Locate the cell with the specified text and output its [x, y] center coordinate. 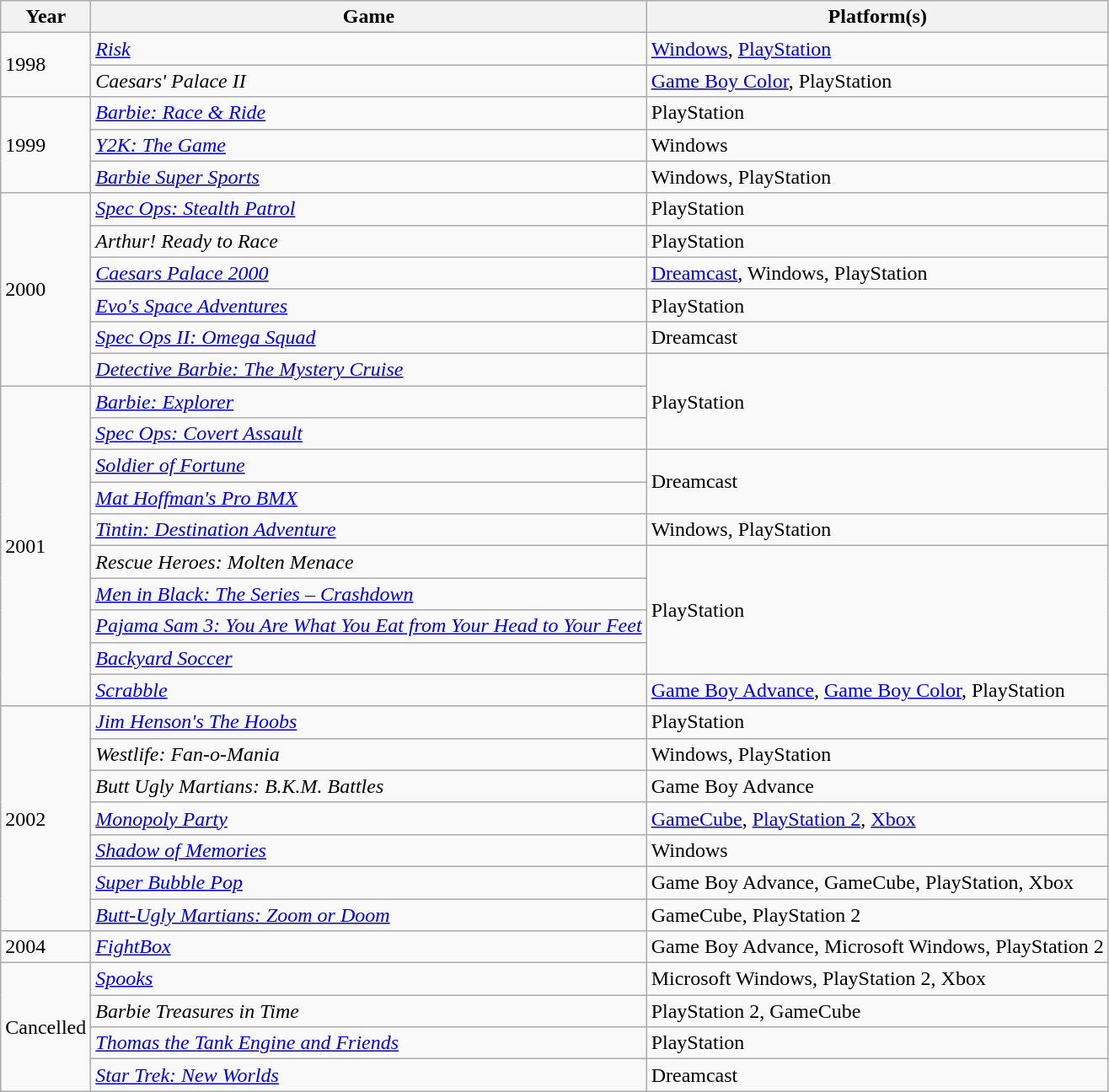
Mat Hoffman's Pro BMX [369, 498]
Barbie: Explorer [369, 402]
1999 [46, 145]
Rescue Heroes: Molten Menace [369, 562]
Game Boy Advance, Microsoft Windows, PlayStation 2 [877, 947]
Platform(s) [877, 17]
Caesars Palace 2000 [369, 273]
FightBox [369, 947]
Game Boy Advance [877, 786]
Game Boy Color, PlayStation [877, 81]
Y2K: The Game [369, 145]
Spec Ops II: Omega Squad [369, 337]
Jim Henson's The Hoobs [369, 722]
2001 [46, 546]
Detective Barbie: The Mystery Cruise [369, 369]
2002 [46, 818]
Game Boy Advance, GameCube, PlayStation, Xbox [877, 882]
1998 [46, 65]
Star Trek: New Worlds [369, 1075]
Year [46, 17]
Shadow of Memories [369, 850]
Spooks [369, 979]
PlayStation 2, GameCube [877, 1011]
Soldier of Fortune [369, 466]
Barbie Treasures in Time [369, 1011]
Spec Ops: Stealth Patrol [369, 209]
Backyard Soccer [369, 658]
Butt-Ugly Martians: Zoom or Doom [369, 914]
Spec Ops: Covert Assault [369, 434]
GameCube, PlayStation 2, Xbox [877, 818]
Super Bubble Pop [369, 882]
Dreamcast, Windows, PlayStation [877, 273]
Risk [369, 49]
GameCube, PlayStation 2 [877, 914]
Barbie: Race & Ride [369, 113]
Scrabble [369, 690]
Game Boy Advance, Game Boy Color, PlayStation [877, 690]
Caesars' Palace II [369, 81]
Cancelled [46, 1027]
Barbie Super Sports [369, 177]
2004 [46, 947]
Men in Black: The Series – Crashdown [369, 594]
Pajama Sam 3: You Are What You Eat from Your Head to Your Feet [369, 626]
Tintin: Destination Adventure [369, 530]
Game [369, 17]
Microsoft Windows, PlayStation 2, Xbox [877, 979]
Butt Ugly Martians: B.K.M. Battles [369, 786]
Thomas the Tank Engine and Friends [369, 1043]
Monopoly Party [369, 818]
Arthur! Ready to Race [369, 241]
Evo's Space Adventures [369, 305]
Westlife: Fan-o-Mania [369, 754]
2000 [46, 289]
